Capture the cell that displays the provided text and extract its (x, y) central coordinate. 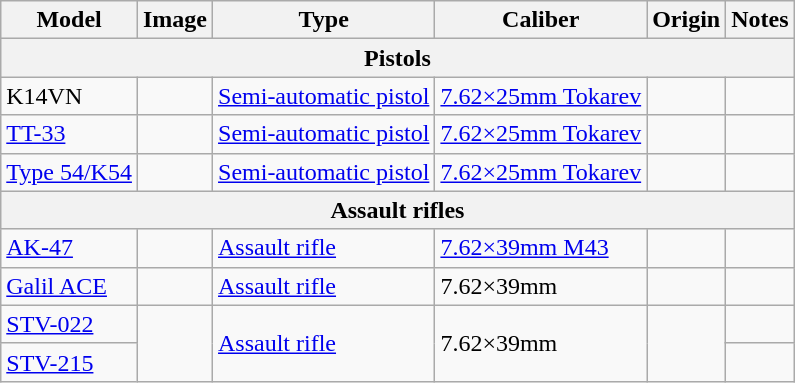
Assault rifles (398, 210)
AK-47 (70, 248)
Caliber (541, 20)
Galil ACE (70, 286)
Image (174, 20)
Origin (686, 20)
Notes (760, 20)
Type 54/K54 (70, 172)
Pistols (398, 58)
Model (70, 20)
STV-022 (70, 324)
K14VN (70, 96)
Type (324, 20)
STV-215 (70, 362)
7.62×39mm M43 (541, 248)
TT-33 (70, 134)
